For the text-containing cell, return its midpoint in [x, y] coordinate format. 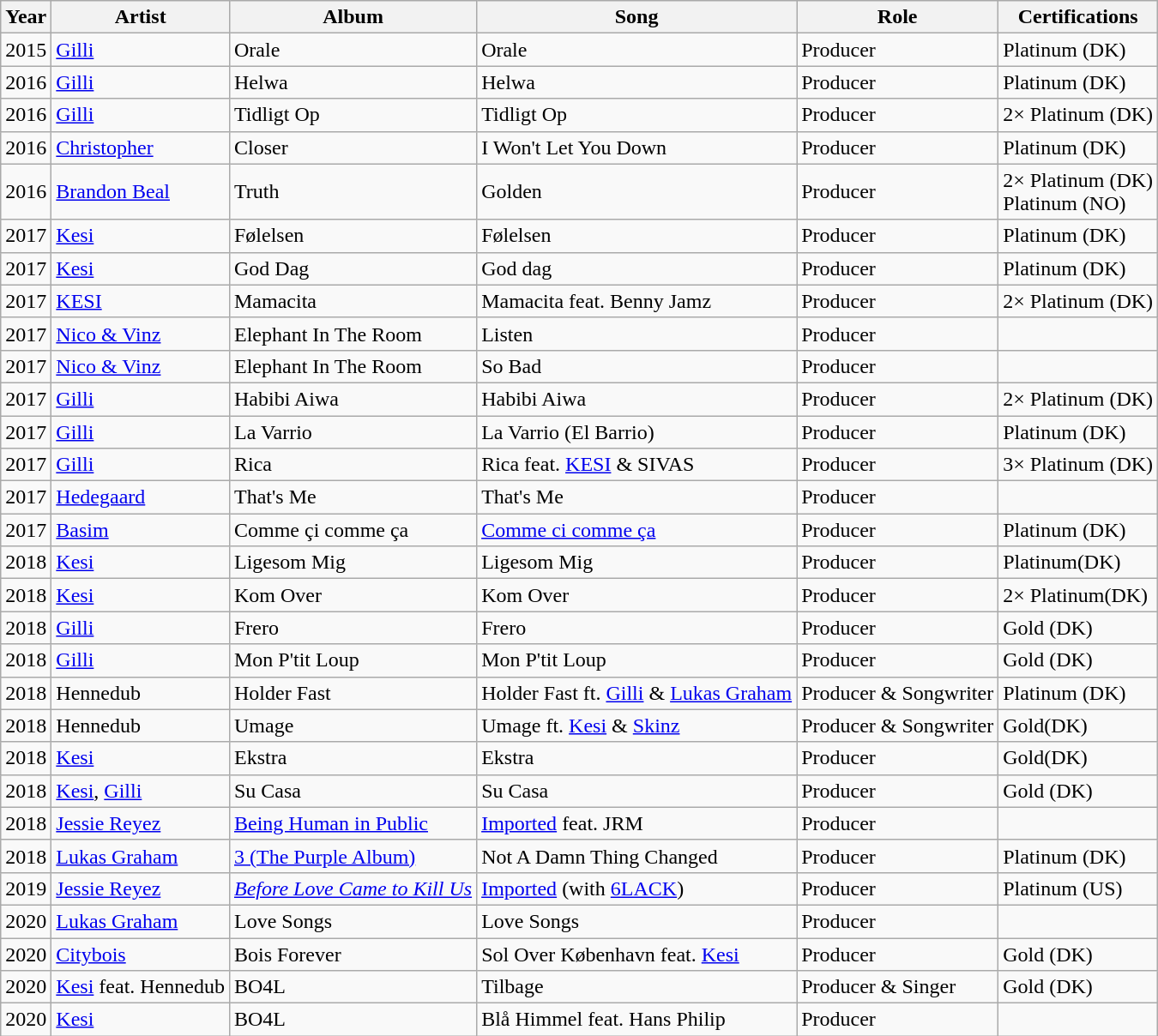
La Varrio (El Barrio) [636, 431]
God Dag [353, 268]
Artist [141, 17]
3 (The Purple Album) [353, 856]
Basim [141, 530]
Album [353, 17]
Kesi feat. Hennedub [141, 987]
2× Platinum(DK) [1078, 595]
Certifications [1078, 17]
2× Platinum (DK) Platinum (NO) [1078, 192]
Being Human in Public [353, 823]
Hedegaard [141, 497]
God dag [636, 268]
Blå Himmel feat. Hans Philip [636, 1020]
So Bad [636, 366]
Before Love Came to Kill Us [353, 888]
Holder Fast ft. Gilli & Lukas Graham [636, 693]
Rica [353, 465]
Comme çi comme ça [353, 530]
Comme ci comme ça [636, 530]
Sol Over København feat. Kesi [636, 955]
Tilbage [636, 987]
Umage [353, 726]
Rica feat. KESI & SIVAS [636, 465]
Platinum(DK) [1078, 563]
Producer & Singer [897, 987]
Role [897, 17]
Platinum (US) [1078, 888]
Christopher [141, 148]
2019 [26, 888]
Closer [353, 148]
Not A Damn Thing Changed [636, 856]
Song [636, 17]
3× Platinum (DK) [1078, 465]
Listen [636, 334]
Citybois [141, 955]
KESI [141, 301]
Mamacita feat. Benny Jamz [636, 301]
Kesi, Gilli [141, 791]
Umage ft. Kesi & Skinz [636, 726]
Year [26, 17]
Holder Fast [353, 693]
2015 [26, 50]
Mamacita [353, 301]
Golden [636, 192]
Imported (with 6LACK) [636, 888]
Bois Forever [353, 955]
Imported feat. JRM [636, 823]
Brandon Beal [141, 192]
La Varrio [353, 431]
Truth [353, 192]
I Won't Let You Down [636, 148]
